Scan for the cell matching the given text and deliver its (X, Y) coordinate at center. 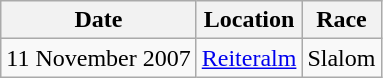
11 November 2007 (98, 58)
Reiteralm (249, 58)
Race (342, 20)
Location (249, 20)
Date (98, 20)
Slalom (342, 58)
